Locate the cell with the specified text and output its [X, Y] center coordinate. 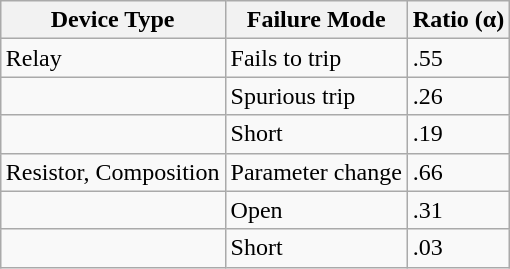
Fails to trip [316, 58]
.31 [458, 210]
Relay [112, 58]
Ratio (α) [458, 20]
Resistor, Composition [112, 172]
Spurious trip [316, 96]
Parameter change [316, 172]
.55 [458, 58]
.03 [458, 248]
.19 [458, 134]
Failure Mode [316, 20]
Open [316, 210]
Device Type [112, 20]
.66 [458, 172]
.26 [458, 96]
